Capture the cell that displays the provided text and extract its (X, Y) central coordinate. 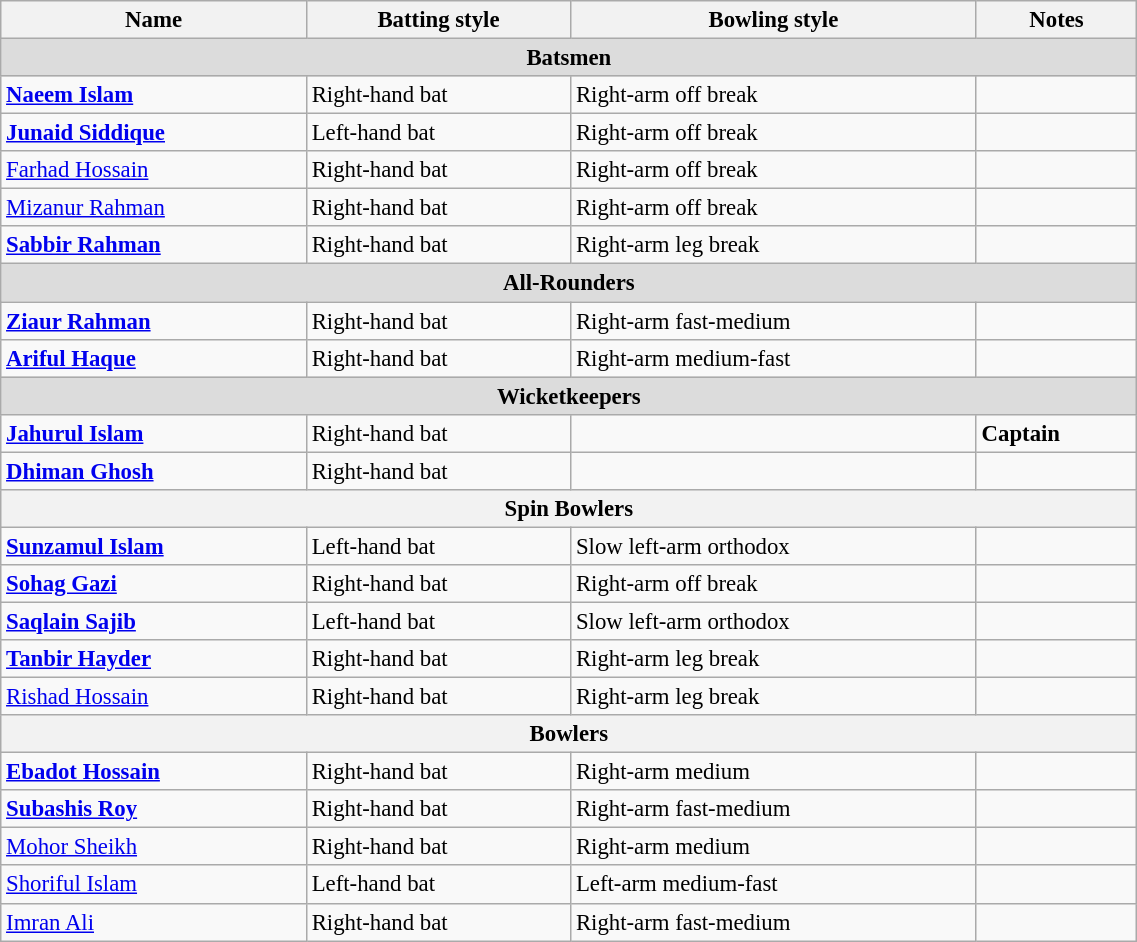
Rishad Hossain (154, 697)
Dhiman Ghosh (154, 471)
Left-arm medium-fast (774, 885)
Tanbir Hayder (154, 659)
Farhad Hossain (154, 170)
Ziaur Rahman (154, 321)
Mizanur Rahman (154, 208)
Name (154, 20)
Spin Bowlers (569, 509)
Shoriful Islam (154, 885)
Jahurul Islam (154, 433)
Sohag Gazi (154, 584)
Saqlain Sajib (154, 621)
Batting style (438, 20)
Subashis Roy (154, 809)
Sunzamul Islam (154, 546)
Ebadot Hossain (154, 772)
Naeem Islam (154, 95)
Wicketkeepers (569, 396)
Mohor Sheikh (154, 847)
Junaid Siddique (154, 133)
Batsmen (569, 58)
Bowlers (569, 734)
Bowling style (774, 20)
Notes (1056, 20)
Imran Ali (154, 922)
All-Rounders (569, 283)
Sabbir Rahman (154, 245)
Captain (1056, 433)
Right-arm medium-fast (774, 358)
Ariful Haque (154, 358)
